Return (x, y) of the center of cell containing provided text 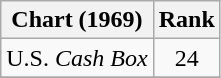
U.S. Cash Box (77, 58)
Rank (186, 20)
Chart (1969) (77, 20)
24 (186, 58)
